Identify which cell holds the provided text, then report its [X, Y] central coordinate. 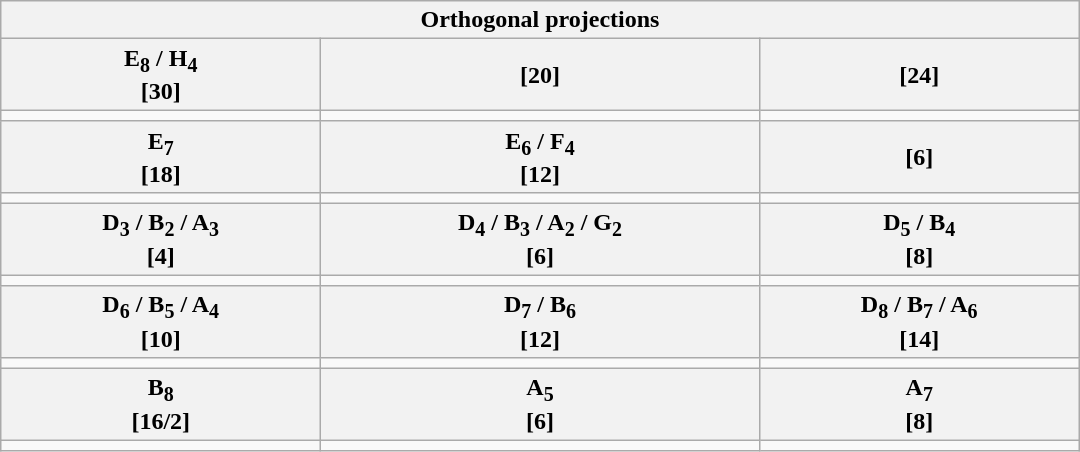
D5 / B4[8] [919, 240]
D8 / B7 / A6[14] [919, 322]
D6 / B5 / A4[10] [161, 322]
B8[16/2] [161, 404]
[20] [540, 74]
[6] [919, 156]
D3 / B2 / A3[4] [161, 240]
A7[8] [919, 404]
D4 / B3 / A2 / G2[6] [540, 240]
E8 / H4[30] [161, 74]
E6 / F4[12] [540, 156]
A5[6] [540, 404]
[24] [919, 74]
E7[18] [161, 156]
Orthogonal projections [540, 20]
D7 / B6[12] [540, 322]
